Scan for the cell matching the given text and deliver its (x, y) coordinate at center. 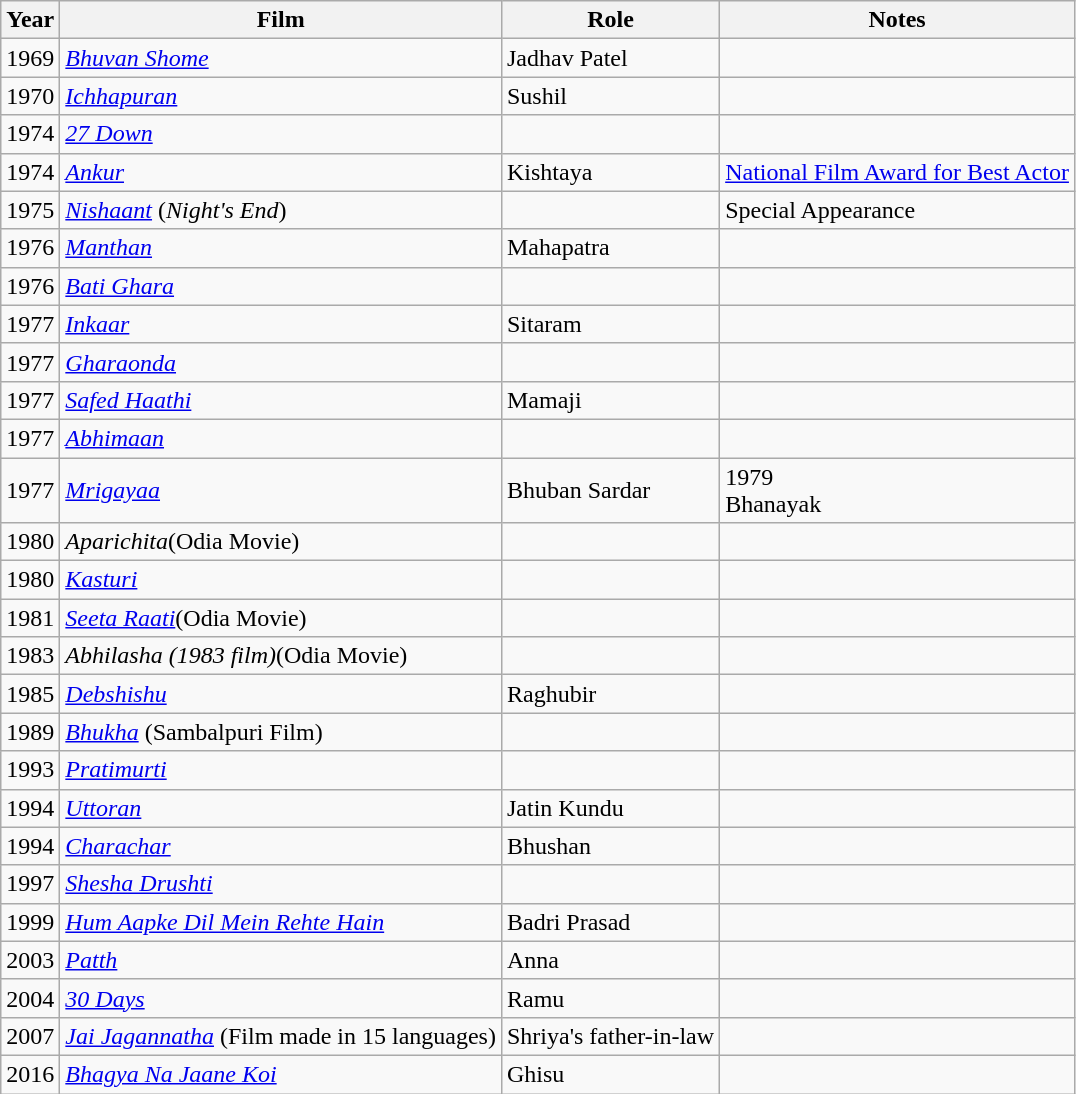
1970 (30, 96)
Seeta Raati(Odia Movie) (281, 618)
Bhukha (Sambalpuri Film) (281, 732)
Debshishu (281, 694)
Shesha Drushti (281, 884)
Hum Aapke Dil Mein Rehte Hain (281, 922)
Year (30, 20)
Jatin Kundu (610, 808)
Mahapatra (610, 248)
2016 (30, 1074)
Bhuvan Shome (281, 58)
Aparichita(Odia Movie) (281, 542)
Bhagya Na Jaane Koi (281, 1074)
1999 (30, 922)
Abhimaan (281, 438)
1979Bhanayak (898, 490)
Bhuban Sardar (610, 490)
Pratimurti (281, 770)
Notes (898, 20)
Nishaant (Night's End) (281, 210)
Mrigayaa (281, 490)
Manthan (281, 248)
Bhushan (610, 846)
1993 (30, 770)
Ichhapuran (281, 96)
Gharaonda (281, 362)
Anna (610, 960)
Patth (281, 960)
Sushil (610, 96)
1969 (30, 58)
Kishtaya (610, 172)
30 Days (281, 998)
Ghisu (610, 1074)
Badri Prasad (610, 922)
Inkaar (281, 324)
1981 (30, 618)
Safed Haathi (281, 400)
Jai Jagannatha (Film made in 15 languages) (281, 1036)
Kasturi (281, 580)
Special Appearance (898, 210)
Role (610, 20)
2007 (30, 1036)
1997 (30, 884)
Raghubir (610, 694)
Shriya's father-in-law (610, 1036)
Film (281, 20)
1989 (30, 732)
Ramu (610, 998)
2004 (30, 998)
National Film Award for Best Actor (898, 172)
Charachar (281, 846)
Abhilasha (1983 film)(Odia Movie) (281, 656)
Ankur (281, 172)
1985 (30, 694)
27 Down (281, 134)
Bati Ghara (281, 286)
Uttoran (281, 808)
Mamaji (610, 400)
1983 (30, 656)
2003 (30, 960)
Sitaram (610, 324)
1975 (30, 210)
Jadhav Patel (610, 58)
